Determine the (x, y) coordinate at the center of the cell enclosing the given text.  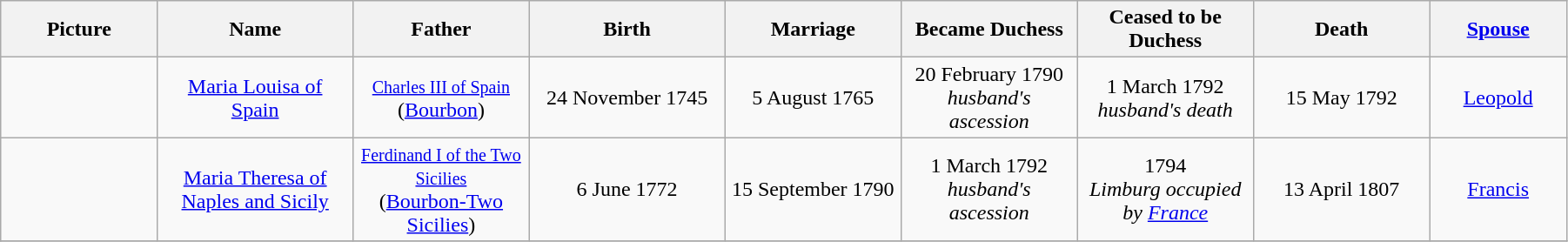
15 May 1792 (1341, 97)
Spouse (1498, 30)
Death (1341, 30)
Leopold (1498, 97)
Maria Louisa of Spain (256, 97)
Father (441, 30)
Picture (79, 30)
24 November 1745 (627, 97)
15 September 1790 (813, 190)
6 June 1772 (627, 190)
5 August 1765 (813, 97)
Maria Theresa of Naples and Sicily (256, 190)
1794Limburg occupied by France (1165, 190)
Francis (1498, 190)
20 February 1790husband's ascession (989, 97)
13 April 1807 (1341, 190)
Marriage (813, 30)
1 March 1792husband's ascession (989, 190)
Ferdinand I of the Two Sicilies(Bourbon-Two Sicilies) (441, 190)
Ceased to be Duchess (1165, 30)
Charles III of Spain(Bourbon) (441, 97)
Birth (627, 30)
Became Duchess (989, 30)
Name (256, 30)
1 March 1792husband's death (1165, 97)
